Search for the cell housing the specified text and yield its (x, y) center coordinate. 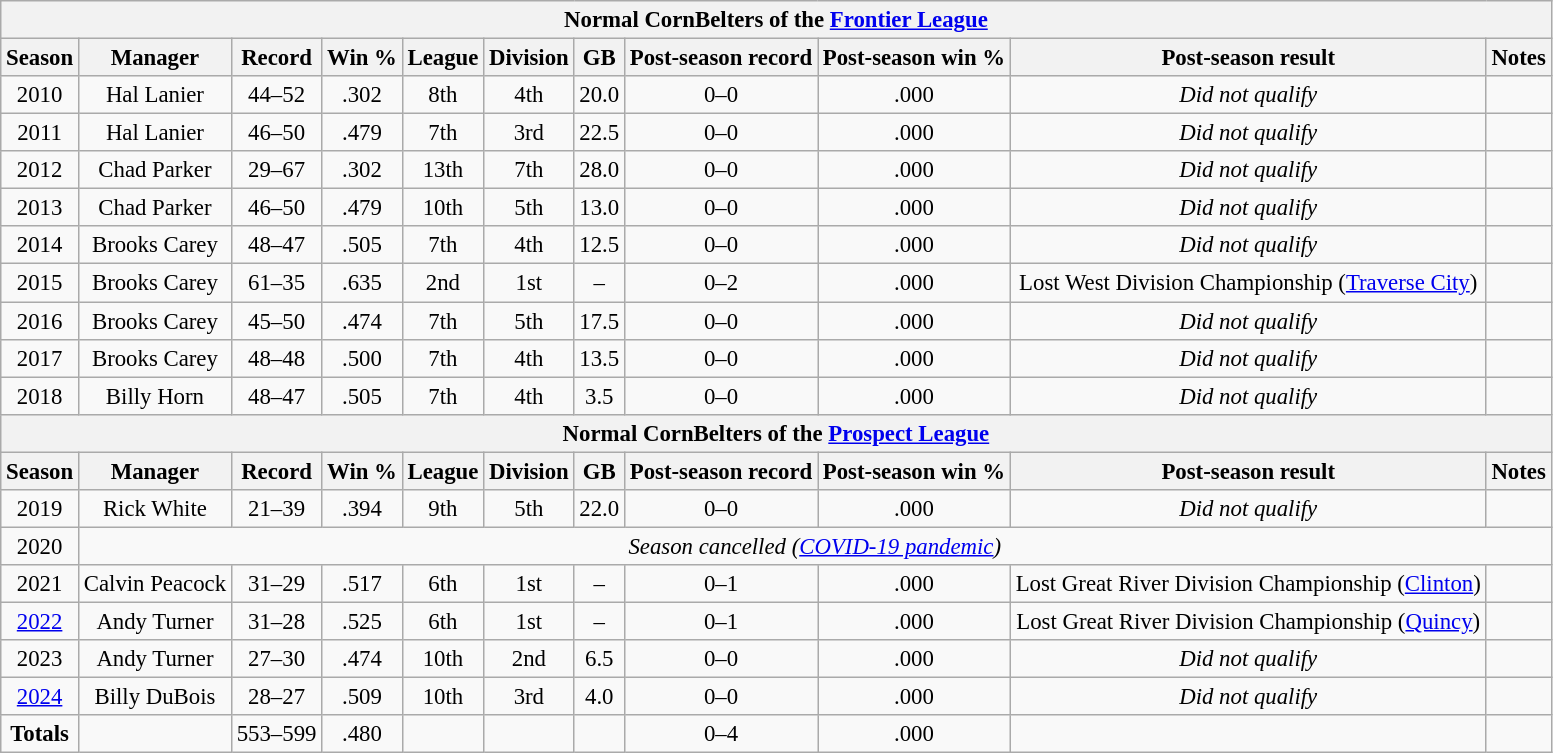
Lost Great River Division Championship (Quincy) (1248, 621)
13.0 (599, 208)
Billy DuBois (154, 697)
2024 (40, 697)
8th (442, 95)
Calvin Peacock (154, 584)
Lost West Division Championship (Traverse City) (1248, 283)
2017 (40, 358)
9th (442, 509)
3.5 (599, 396)
.480 (362, 734)
Season cancelled (COVID-19 pandemic) (814, 546)
4.0 (599, 697)
17.5 (599, 321)
0–4 (720, 734)
2016 (40, 321)
.635 (362, 283)
2015 (40, 283)
2014 (40, 245)
31–29 (276, 584)
29–67 (276, 170)
22.5 (599, 133)
2022 (40, 621)
.525 (362, 621)
61–35 (276, 283)
31–28 (276, 621)
.394 (362, 509)
Totals (40, 734)
2010 (40, 95)
553–599 (276, 734)
6.5 (599, 659)
2021 (40, 584)
2020 (40, 546)
Lost Great River Division Championship (Clinton) (1248, 584)
22.0 (599, 509)
20.0 (599, 95)
21–39 (276, 509)
Billy Horn (154, 396)
2019 (40, 509)
44–52 (276, 95)
12.5 (599, 245)
27–30 (276, 659)
0–2 (720, 283)
.500 (362, 358)
Rick White (154, 509)
13th (442, 170)
45–50 (276, 321)
.509 (362, 697)
2012 (40, 170)
2011 (40, 133)
28.0 (599, 170)
13.5 (599, 358)
48–48 (276, 358)
.517 (362, 584)
Normal CornBelters of the Frontier League (776, 20)
2018 (40, 396)
2023 (40, 659)
Normal CornBelters of the Prospect League (776, 433)
2013 (40, 208)
28–27 (276, 697)
